Identify which cell holds the provided text, then report its [X, Y] central coordinate. 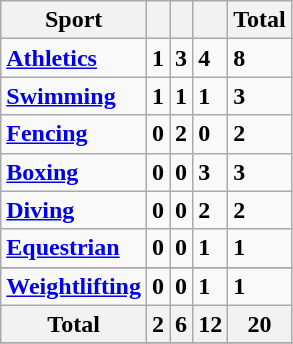
Boxing [74, 172]
4 [210, 58]
6 [182, 324]
8 [260, 58]
Equestrian [74, 248]
Fencing [74, 134]
12 [210, 324]
Sport [74, 20]
20 [260, 324]
Athletics [74, 58]
Swimming [74, 96]
Diving [74, 210]
Weightlifting [74, 286]
